For the text-containing cell, return its midpoint in [x, y] coordinate format. 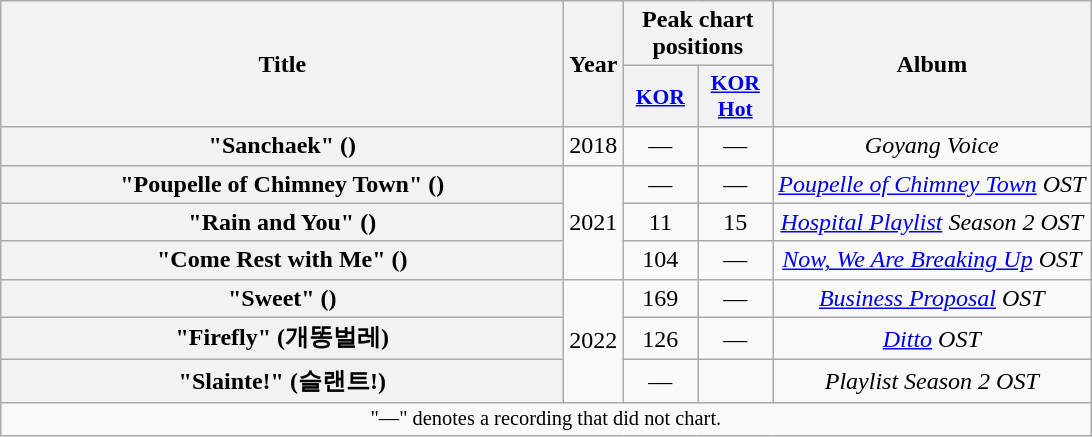
"Rain and You" () [282, 222]
Poupelle of Chimney Town OST [932, 184]
"Poupelle of Chimney Town" () [282, 184]
"Come Rest with Me" () [282, 260]
104 [660, 260]
Goyang Voice [932, 146]
KORHot [736, 96]
2022 [594, 340]
15 [736, 222]
Playlist Season 2 OST [932, 382]
169 [660, 298]
"Firefly" (개똥벌레) [282, 338]
Title [282, 64]
KOR [660, 96]
Album [932, 64]
Year [594, 64]
"Slainte!" (슬랜트!) [282, 382]
"Sweet" () [282, 298]
Business Proposal OST [932, 298]
Ditto OST [932, 338]
2018 [594, 146]
126 [660, 338]
2021 [594, 222]
Now, We Are Breaking Up OST [932, 260]
"Sanchaek" () [282, 146]
"—" denotes a recording that did not chart. [546, 419]
Hospital Playlist Season 2 OST [932, 222]
Peak chart positions [698, 34]
11 [660, 222]
